Extract the [x, y] coordinate from the center of the cell holding the provided text.  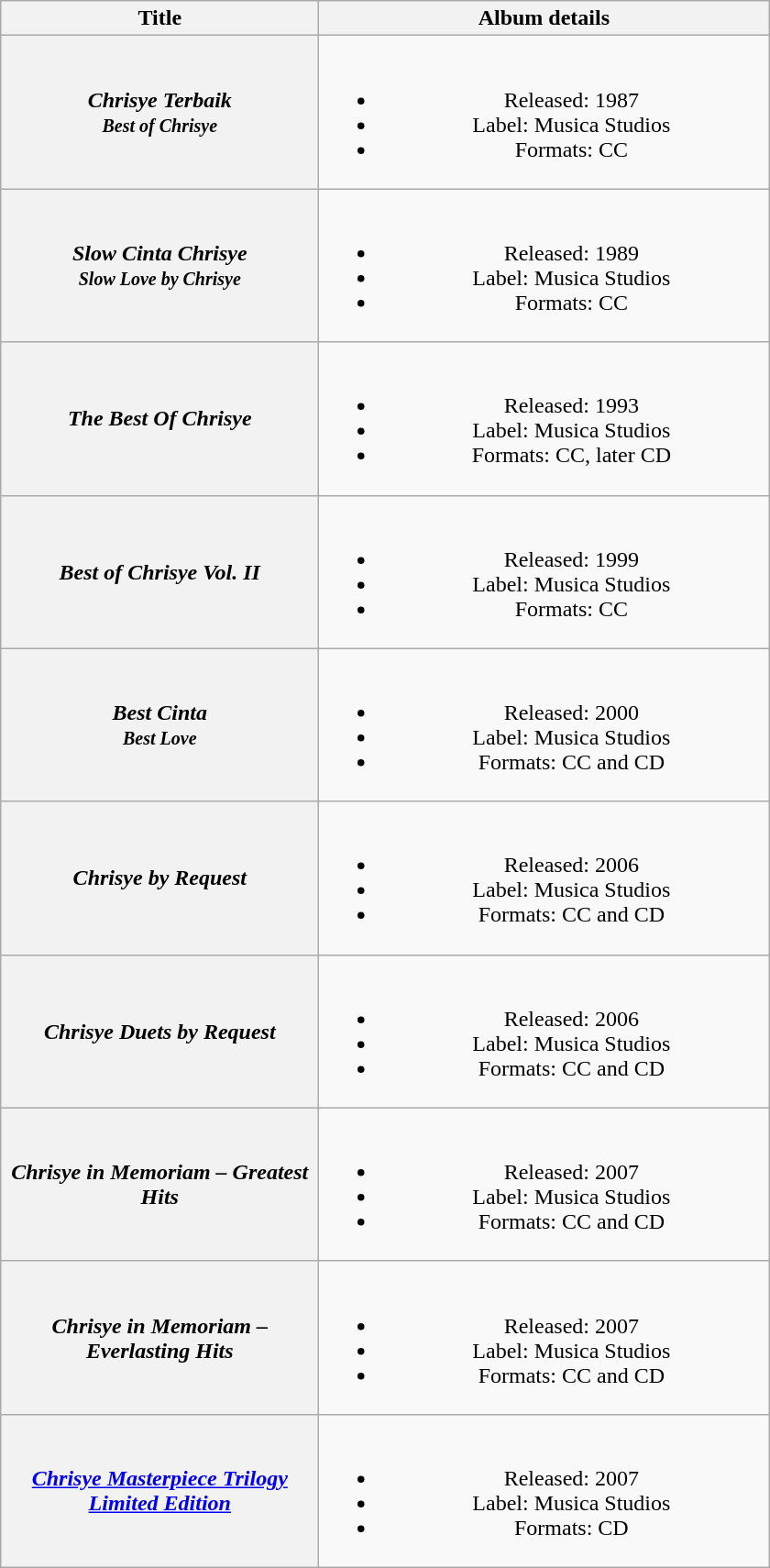
Chrisye by Request [159, 878]
Chrisye in Memoriam – Greatest Hits [159, 1185]
Chrisye Duets by Request [159, 1031]
Chrisye Masterpiece Trilogy Limited Edition [159, 1491]
Slow Cinta ChrisyeSlow Love by Chrisye [159, 266]
Released: 1987Label: Musica StudiosFormats: CC [544, 112]
Title [159, 18]
Chrisye in Memoriam – Everlasting Hits [159, 1337]
The Best Of Chrisye [159, 418]
Album details [544, 18]
Chrisye TerbaikBest of Chrisye [159, 112]
Best CintaBest Love [159, 724]
Released: 1993Label: Musica StudiosFormats: CC, later CD [544, 418]
Released: 1989Label: Musica StudiosFormats: CC [544, 266]
Released: 2000Label: Musica StudiosFormats: CC and CD [544, 724]
Released: 1999Label: Musica StudiosFormats: CC [544, 572]
Best of Chrisye Vol. II [159, 572]
Released: 2007Label: Musica StudiosFormats: CD [544, 1491]
